Provide the [X, Y] coordinate of the cell's center where the given text is located.  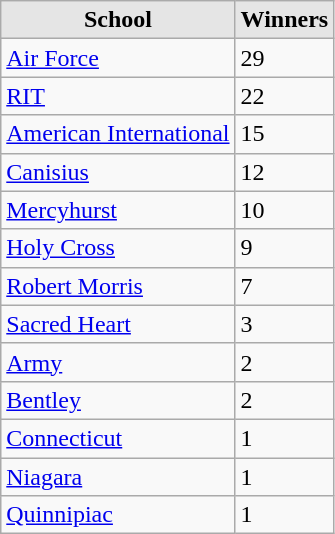
29 [284, 58]
Canisius [118, 172]
Air Force [118, 58]
Robert Morris [118, 286]
Holy Cross [118, 248]
10 [284, 210]
Sacred Heart [118, 324]
RIT [118, 96]
15 [284, 134]
Army [118, 362]
3 [284, 324]
American International [118, 134]
School [118, 20]
Mercyhurst [118, 210]
12 [284, 172]
Quinnipiac [118, 515]
Connecticut [118, 438]
7 [284, 286]
9 [284, 248]
Winners [284, 20]
Niagara [118, 477]
22 [284, 96]
Bentley [118, 400]
